Provide the (x, y) coordinate of the cell's center where the given text is located.  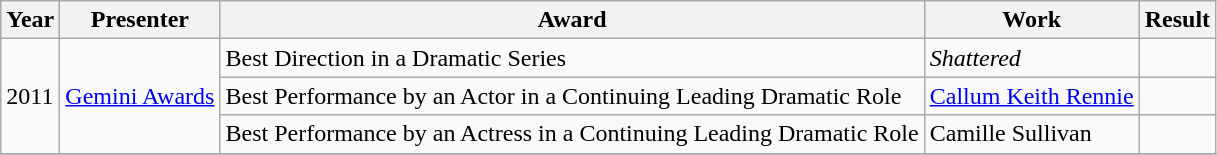
Callum Keith Rennie (1032, 96)
Best Direction in a Dramatic Series (572, 58)
Work (1032, 20)
Award (572, 20)
Gemini Awards (140, 96)
Shattered (1032, 58)
Camille Sullivan (1032, 134)
Best Performance by an Actress in a Continuing Leading Dramatic Role (572, 134)
2011 (30, 96)
Result (1177, 20)
Presenter (140, 20)
Best Performance by an Actor in a Continuing Leading Dramatic Role (572, 96)
Year (30, 20)
